For the text-containing cell, return its midpoint in [x, y] coordinate format. 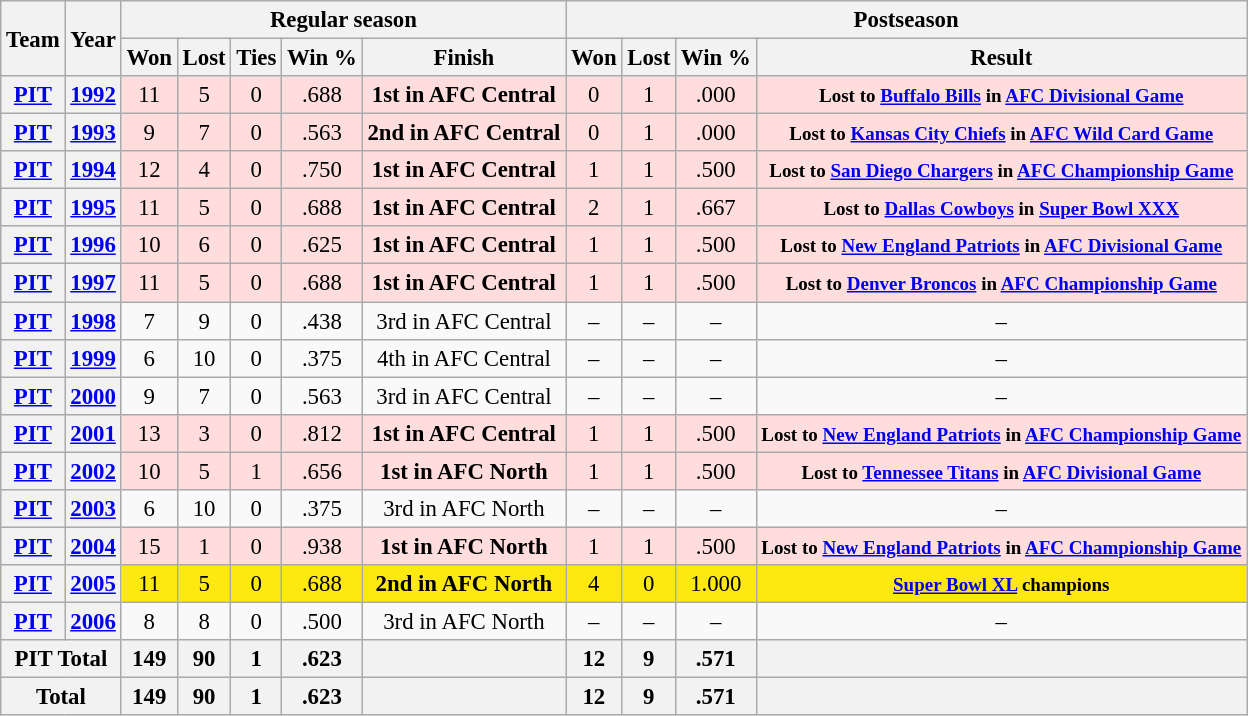
1997 [93, 283]
Team [33, 38]
1995 [93, 208]
Ties [256, 58]
1992 [93, 95]
Lost to Denver Broncos in AFC Championship Game [1002, 283]
1.000 [716, 584]
2nd in AFC North [464, 584]
.656 [322, 471]
4th in AFC Central [464, 358]
2nd in AFC Central [464, 133]
2 [594, 208]
15 [149, 546]
Lost to Dallas Cowboys in Super Bowl XXX [1002, 208]
13 [149, 433]
1999 [93, 358]
Super Bowl XL champions [1002, 584]
Result [1002, 58]
Postseason [906, 20]
3 [204, 433]
.938 [322, 546]
Lost to Buffalo Bills in AFC Divisional Game [1002, 95]
2006 [93, 621]
2005 [93, 584]
Lost to San Diego Chargers in AFC Championship Game [1002, 170]
Year [93, 38]
.667 [716, 208]
Total [61, 697]
1998 [93, 321]
2000 [93, 396]
2004 [93, 546]
2002 [93, 471]
PIT Total [61, 659]
Finish [464, 58]
.750 [322, 170]
1994 [93, 170]
.438 [322, 321]
1996 [93, 245]
Lost to Kansas City Chiefs in AFC Wild Card Game [1002, 133]
Regular season [344, 20]
.625 [322, 245]
Lost to New England Patriots in AFC Divisional Game [1002, 245]
2001 [93, 433]
Lost to Tennessee Titans in AFC Divisional Game [1002, 471]
1993 [93, 133]
.812 [322, 433]
2003 [93, 509]
